For the text-containing cell, return its midpoint in (X, Y) coordinate format. 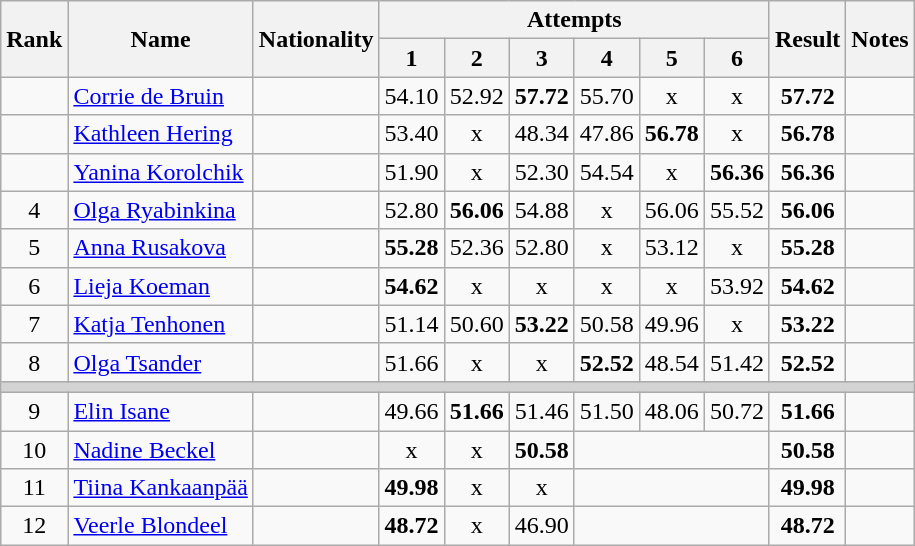
48.06 (672, 411)
Name (160, 39)
Kathleen Hering (160, 134)
7 (34, 324)
3 (542, 58)
Notes (880, 39)
51.90 (412, 172)
49.96 (672, 324)
Tiina Kankaanpää (160, 488)
55.52 (736, 210)
Veerle Blondeel (160, 526)
51.46 (542, 411)
Katja Tenhonen (160, 324)
Olga Tsander (160, 362)
48.34 (542, 134)
47.86 (606, 134)
Nadine Beckel (160, 449)
Rank (34, 39)
51.42 (736, 362)
12 (34, 526)
52.36 (476, 248)
50.72 (736, 411)
Nationality (316, 39)
Elin Isane (160, 411)
Yanina Korolchik (160, 172)
54.54 (606, 172)
46.90 (542, 526)
10 (34, 449)
54.88 (542, 210)
Lieja Koeman (160, 286)
Olga Ryabinkina (160, 210)
52.92 (476, 96)
51.14 (412, 324)
Anna Rusakova (160, 248)
49.66 (412, 411)
53.12 (672, 248)
9 (34, 411)
11 (34, 488)
8 (34, 362)
Corrie de Bruin (160, 96)
2 (476, 58)
52.30 (542, 172)
48.54 (672, 362)
50.60 (476, 324)
51.50 (606, 411)
55.70 (606, 96)
54.10 (412, 96)
Attempts (574, 20)
Result (807, 39)
1 (412, 58)
53.92 (736, 286)
53.40 (412, 134)
